Locate the cell with the specified text and output its (X, Y) center coordinate. 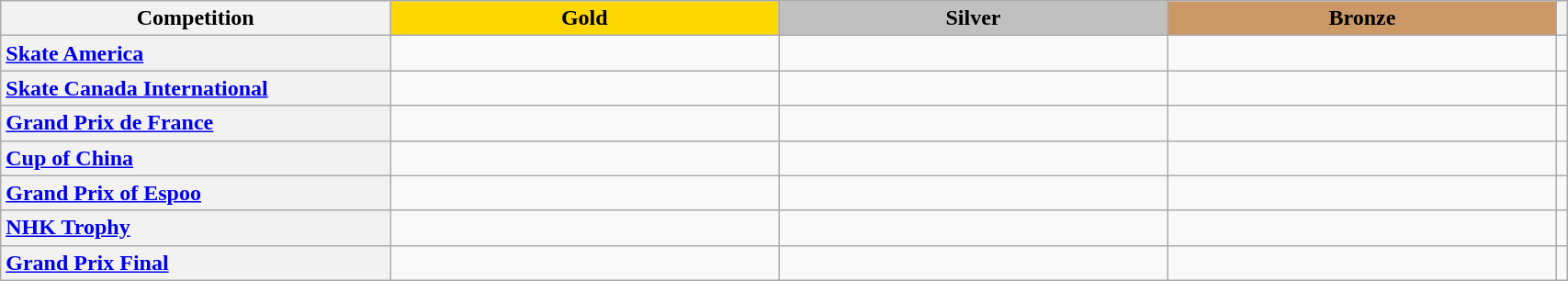
Silver (974, 18)
Grand Prix de France (196, 123)
NHK Trophy (196, 228)
Grand Prix of Espoo (196, 193)
Skate America (196, 53)
Bronze (1361, 18)
Competition (196, 18)
Skate Canada International (196, 88)
Gold (584, 18)
Grand Prix Final (196, 263)
Cup of China (196, 158)
